Extract the (X, Y) coordinate from the center of the cell holding the provided text.  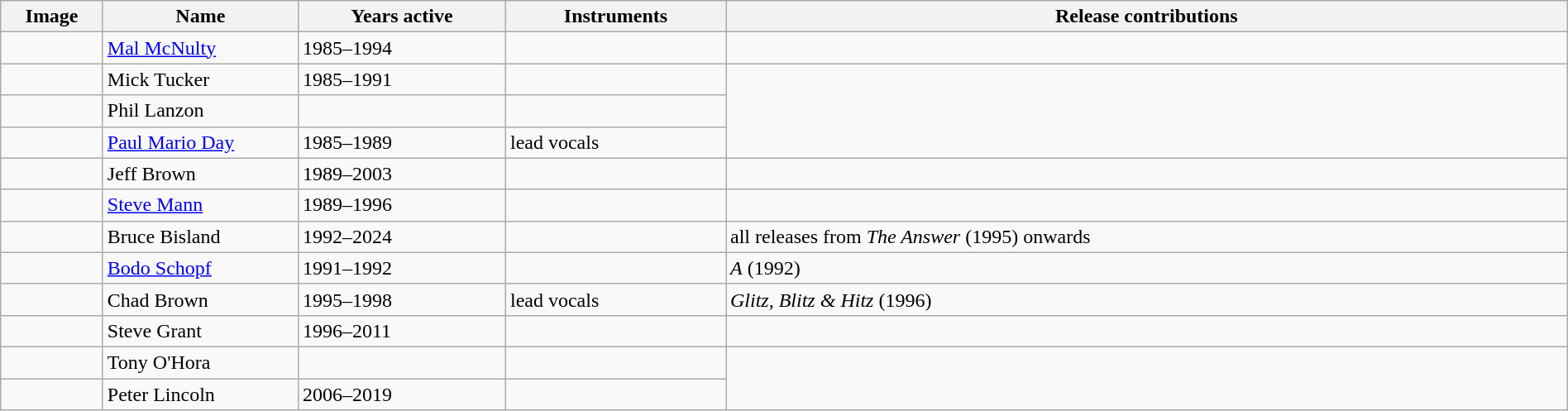
1995–1998 (402, 299)
A (1992) (1147, 268)
1985–1991 (402, 79)
Chad Brown (200, 299)
Instruments (615, 17)
1991–1992 (402, 268)
1985–1989 (402, 142)
2006–2019 (402, 394)
Glitz, Blitz & Hitz (1996) (1147, 299)
Mal McNulty (200, 48)
Paul Mario Day (200, 142)
Name (200, 17)
1985–1994 (402, 48)
Bruce Bisland (200, 237)
Mick Tucker (200, 79)
Release contributions (1147, 17)
1989–2003 (402, 174)
all releases from The Answer (1995) onwards (1147, 237)
Years active (402, 17)
Peter Lincoln (200, 394)
1996–2011 (402, 331)
Tony O'Hora (200, 362)
Jeff Brown (200, 174)
1992–2024 (402, 237)
Steve Mann (200, 205)
Phil Lanzon (200, 111)
1989–1996 (402, 205)
Bodo Schopf (200, 268)
Image (52, 17)
Steve Grant (200, 331)
